Capture the cell that displays the provided text and extract its (x, y) central coordinate. 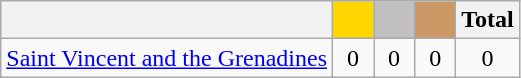
Saint Vincent and the Grenadines (167, 58)
Total (488, 20)
